Output the [x, y] coordinate of the center of the cell containing the given text.  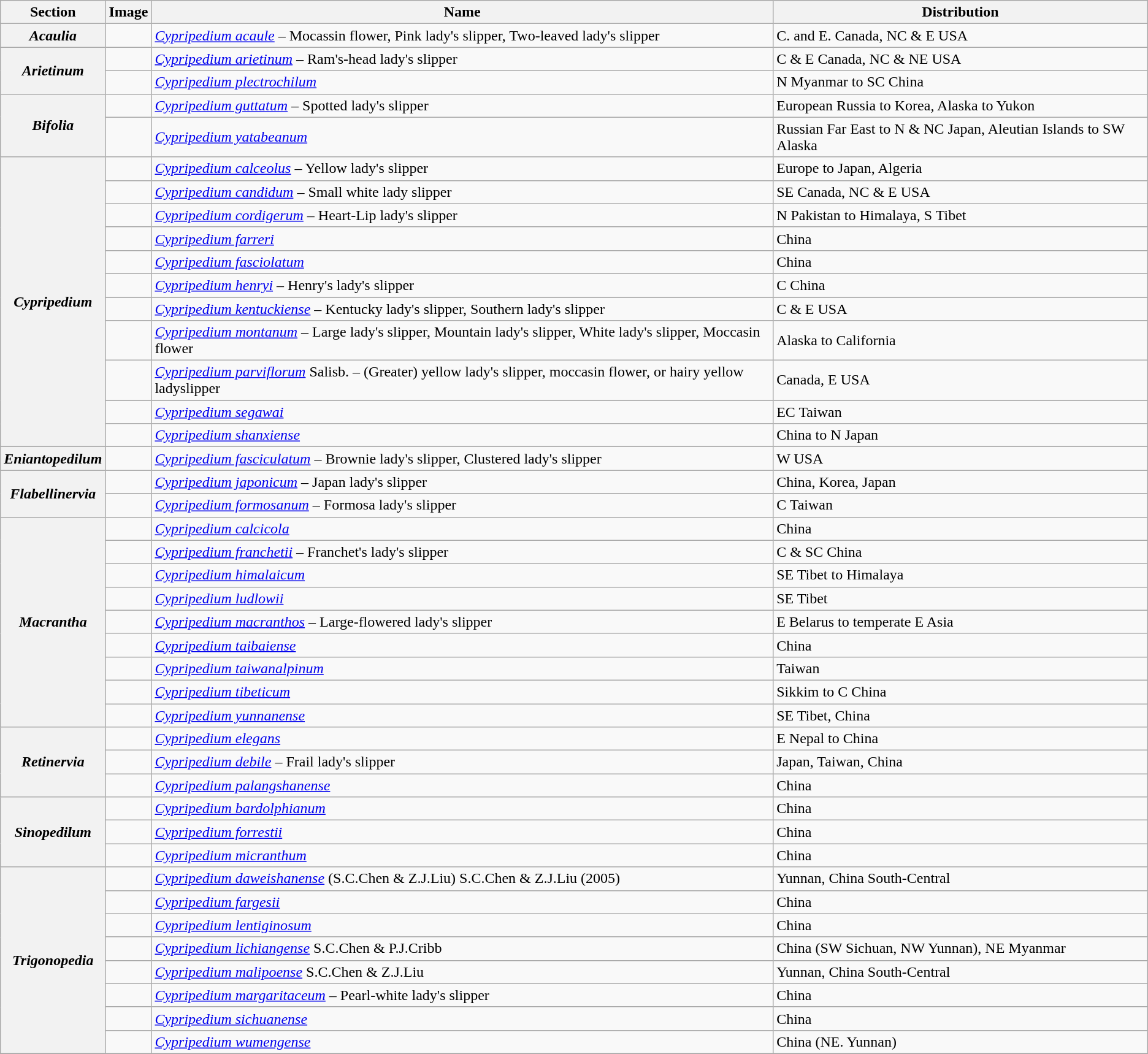
Cypripedium fasciolatum [462, 262]
Cypripedium acaule – Mocassin flower, Pink lady's slipper, Two-leaved lady's slipper [462, 36]
Cypripedium lentiginosum [462, 925]
Cypripedium candidum – Small white lady slipper [462, 192]
Section [53, 12]
China, Korea, Japan [960, 482]
Cypripedium sichuanense [462, 1018]
Cypripedium cordigerum – Heart-Lip lady's slipper [462, 215]
Cypripedium taiwanalpinum [462, 668]
Retinervia [53, 762]
Russian Far East to N & NC Japan, Aleutian Islands to SW Alaska [960, 137]
Cypripedium [53, 302]
Eniantopedilum [53, 459]
Cypripedium franchetii – Franchet's lady's slipper [462, 552]
Name [462, 12]
N Myanmar to SC China [960, 82]
Cypripedium bardolphianum [462, 809]
C & SC China [960, 552]
Cypripedium montanum – Large lady's slipper, Mountain lady's slipper, White lady's slipper, Moccasin flower [462, 341]
Cypripedium parviflorum Salisb. – (Greater) yellow lady's slipper, moccasin flower, or hairy yellow ladyslipper [462, 380]
China (NE. Yunnan) [960, 1042]
C. and E. Canada, NC & E USA [960, 36]
China (SW Sichuan, NW Yunnan), NE Myanmar [960, 949]
Cypripedium henryi – Henry's lady's slipper [462, 285]
EC Taiwan [960, 412]
Cypripedium micranthum [462, 855]
Cypripedium yatabeanum [462, 137]
Distribution [960, 12]
Cypripedium farreri [462, 239]
Japan, Taiwan, China [960, 762]
Cypripedium segawai [462, 412]
Cypripedium guttatum – Spotted lady's slipper [462, 105]
C & E USA [960, 308]
Cypripedium kentuckiense – Kentucky lady's slipper, Southern lady's slipper [462, 308]
Europe to Japan, Algeria [960, 169]
Cypripedium yunnanense [462, 716]
Cypripedium shanxiense [462, 435]
Cypripedium taibaiense [462, 645]
Taiwan [960, 668]
European Russia to Korea, Alaska to Yukon [960, 105]
Flabellinervia [53, 494]
E Nepal to China [960, 739]
Alaska to California [960, 341]
Cypripedium forrestii [462, 832]
Cypripedium margaritaceum – Pearl-white lady's slipper [462, 995]
China to N Japan [960, 435]
Acaulia [53, 36]
Cypripedium ludlowii [462, 598]
SE Canada, NC & E USA [960, 192]
E Belarus to temperate E Asia [960, 622]
SE Tibet, China [960, 716]
Cypripedium macranthos – Large-flowered lady's slipper [462, 622]
Sinopedilum [53, 832]
Bifolia [53, 125]
Cypripedium calceolus – Yellow lady's slipper [462, 169]
Cypripedium plectrochilum [462, 82]
C China [960, 285]
N Pakistan to Himalaya, S Tibet [960, 215]
Cypripedium arietinum – Ram's-head lady's slipper [462, 59]
Cypripedium daweishanense (S.C.Chen & Z.J.Liu) S.C.Chen & Z.J.Liu (2005) [462, 879]
C Taiwan [960, 505]
Cypripedium tibeticum [462, 692]
SE Tibet to Himalaya [960, 575]
Cypripedium calcicola [462, 529]
Macrantha [53, 622]
Cypripedium lichiangense S.C.Chen & P.J.Cribb [462, 949]
Cypripedium formosanum – Formosa lady's slipper [462, 505]
Canada, E USA [960, 380]
Trigonopedia [53, 960]
Cypripedium elegans [462, 739]
C & E Canada, NC & NE USA [960, 59]
Cypripedium himalaicum [462, 575]
Image [129, 12]
Cypripedium debile – Frail lady's slipper [462, 762]
Cypripedium malipoense S.C.Chen & Z.J.Liu [462, 972]
Cypripedium palangshanense [462, 785]
Cypripedium fasciculatum – Brownie lady's slipper, Clustered lady's slipper [462, 459]
W USA [960, 459]
Cypripedium wumengense [462, 1042]
Arietinum [53, 71]
Cypripedium japonicum – Japan lady's slipper [462, 482]
Sikkim to C China [960, 692]
SE Tibet [960, 598]
Cypripedium fargesii [462, 902]
